Search for the cell housing the specified text and yield its (x, y) center coordinate. 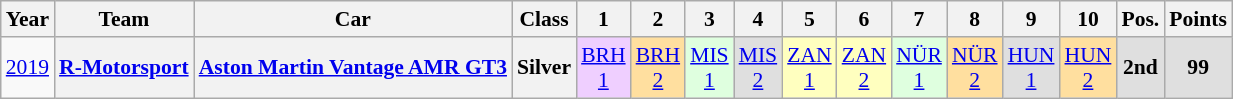
7 (919, 19)
BRH1 (604, 68)
Class (544, 19)
MIS1 (710, 68)
2 (658, 19)
Aston Martin Vantage AMR GT3 (353, 68)
HUN1 (1032, 68)
MIS2 (758, 68)
Pos. (1140, 19)
ZAN1 (809, 68)
8 (975, 19)
99 (1198, 68)
4 (758, 19)
Silver (544, 68)
Team (124, 19)
Year (28, 19)
BRH2 (658, 68)
NÜR2 (975, 68)
9 (1032, 19)
2019 (28, 68)
R-Motorsport (124, 68)
5 (809, 19)
NÜR1 (919, 68)
HUN2 (1088, 68)
3 (710, 19)
ZAN2 (864, 68)
10 (1088, 19)
Points (1198, 19)
6 (864, 19)
1 (604, 19)
Car (353, 19)
2nd (1140, 68)
